Search for the cell housing the specified text and yield its [X, Y] center coordinate. 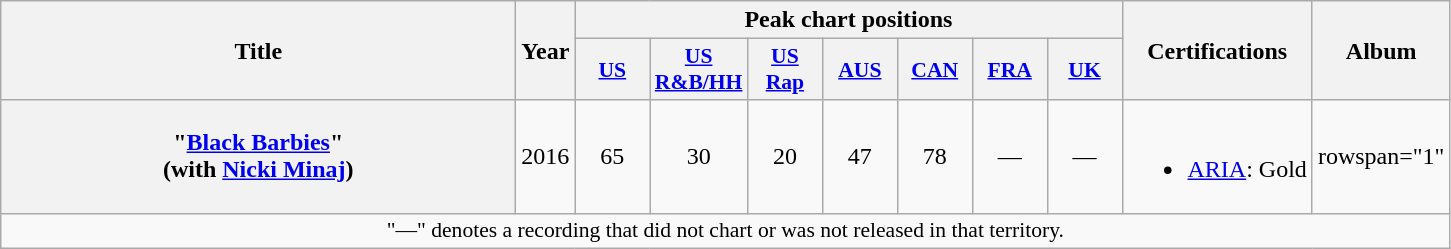
Peak chart positions [848, 20]
Title [258, 50]
65 [612, 156]
USR&B/HH [699, 70]
rowspan="1" [1381, 156]
"—" denotes a recording that did not chart or was not released in that territory. [726, 231]
2016 [546, 156]
US [612, 70]
UK [1084, 70]
ARIA: Gold [1217, 156]
Year [546, 50]
Album [1381, 50]
78 [934, 156]
US Rap [784, 70]
47 [860, 156]
CAN [934, 70]
30 [699, 156]
AUS [860, 70]
20 [784, 156]
"Black Barbies"(with Nicki Minaj) [258, 156]
Certifications [1217, 50]
FRA [1010, 70]
